Return the (x, y) coordinate for the center point of the cell that contains the specified text.  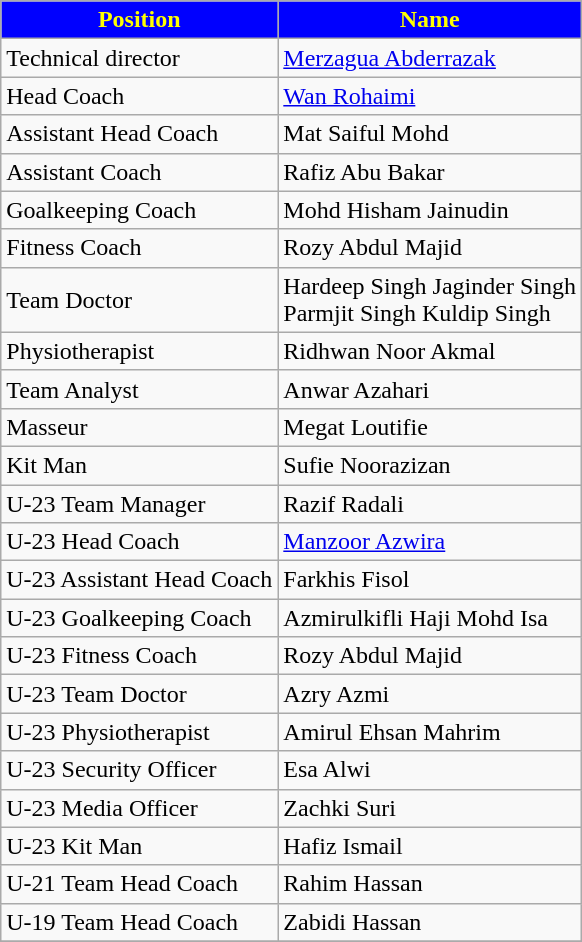
Position (140, 20)
U-23 Media Officer (140, 808)
Kit Man (140, 465)
Megat Loutifie (430, 427)
Sufie Noorazizan (430, 465)
U-23 Fitness Coach (140, 656)
Head Coach (140, 96)
Team Doctor (140, 300)
Farkhis Fisol (430, 580)
U-23 Team Doctor (140, 694)
Esa Alwi (430, 770)
Ridhwan Noor Akmal (430, 351)
Wan Rohaimi (430, 96)
U-23 Assistant Head Coach (140, 580)
Azry Azmi (430, 694)
U-23 Physiotherapist (140, 732)
U-23 Head Coach (140, 542)
Team Analyst (140, 389)
Rafiz Abu Bakar (430, 172)
Anwar Azahari (430, 389)
Masseur (140, 427)
Name (430, 20)
Assistant Coach (140, 172)
U-23 Team Manager (140, 503)
Mohd Hisham Jainudin (430, 210)
Hardeep Singh Jaginder Singh Parmjit Singh Kuldip Singh (430, 300)
Razif Radali (430, 503)
U-21 Team Head Coach (140, 884)
Mat Saiful Mohd (430, 134)
Rahim Hassan (430, 884)
Assistant Head Coach (140, 134)
Amirul Ehsan Mahrim (430, 732)
Manzoor Azwira (430, 542)
Azmirulkifli Haji Mohd Isa (430, 618)
U-23 Goalkeeping Coach (140, 618)
U-19 Team Head Coach (140, 922)
Goalkeeping Coach (140, 210)
Zabidi Hassan (430, 922)
U-23 Kit Man (140, 846)
Technical director (140, 58)
Fitness Coach (140, 248)
U-23 Security Officer (140, 770)
Physiotherapist (140, 351)
Zachki Suri (430, 808)
Merzagua Abderrazak (430, 58)
Hafiz Ismail (430, 846)
